Return the (x, y) coordinate for the center point of the cell that contains the specified text.  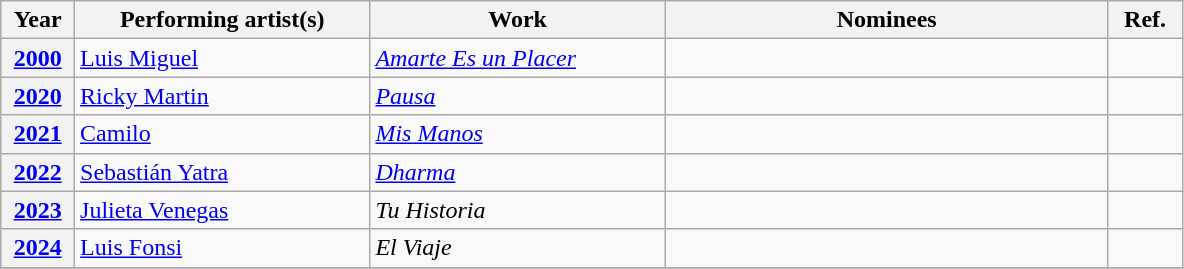
Camilo (222, 134)
Work (518, 20)
Julieta Venegas (222, 210)
2023 (38, 210)
2022 (38, 172)
2000 (38, 58)
Luis Fonsi (222, 248)
Performing artist(s) (222, 20)
2024 (38, 248)
Sebastián Yatra (222, 172)
Nominees (886, 20)
Ref. (1145, 20)
El Viaje (518, 248)
Luis Miguel (222, 58)
2021 (38, 134)
Dharma (518, 172)
Tu Historia (518, 210)
Pausa (518, 96)
Mis Manos (518, 134)
Year (38, 20)
Ricky Martin (222, 96)
2020 (38, 96)
Amarte Es un Placer (518, 58)
